Identify which cell holds the provided text, then report its (x, y) central coordinate. 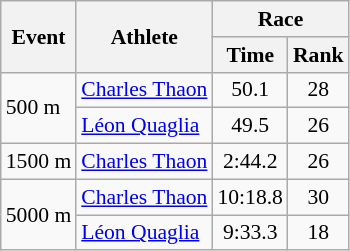
500 m (38, 108)
49.5 (250, 126)
18 (318, 233)
50.1 (250, 90)
Event (38, 36)
1500 m (38, 162)
30 (318, 197)
Race (280, 19)
Time (250, 55)
Rank (318, 55)
28 (318, 90)
5000 m (38, 214)
Athlete (144, 36)
10:18.8 (250, 197)
9:33.3 (250, 233)
2:44.2 (250, 162)
